Identify which cell holds the provided text, then report its [X, Y] central coordinate. 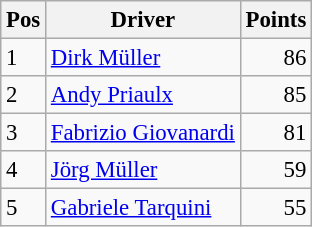
86 [276, 58]
81 [276, 133]
1 [24, 58]
Pos [24, 20]
4 [24, 170]
Fabrizio Giovanardi [144, 133]
59 [276, 170]
5 [24, 208]
55 [276, 208]
3 [24, 133]
Gabriele Tarquini [144, 208]
2 [24, 95]
Jörg Müller [144, 170]
Driver [144, 20]
Dirk Müller [144, 58]
85 [276, 95]
Points [276, 20]
Andy Priaulx [144, 95]
